Output the [X, Y] coordinate of the center of the cell containing the given text.  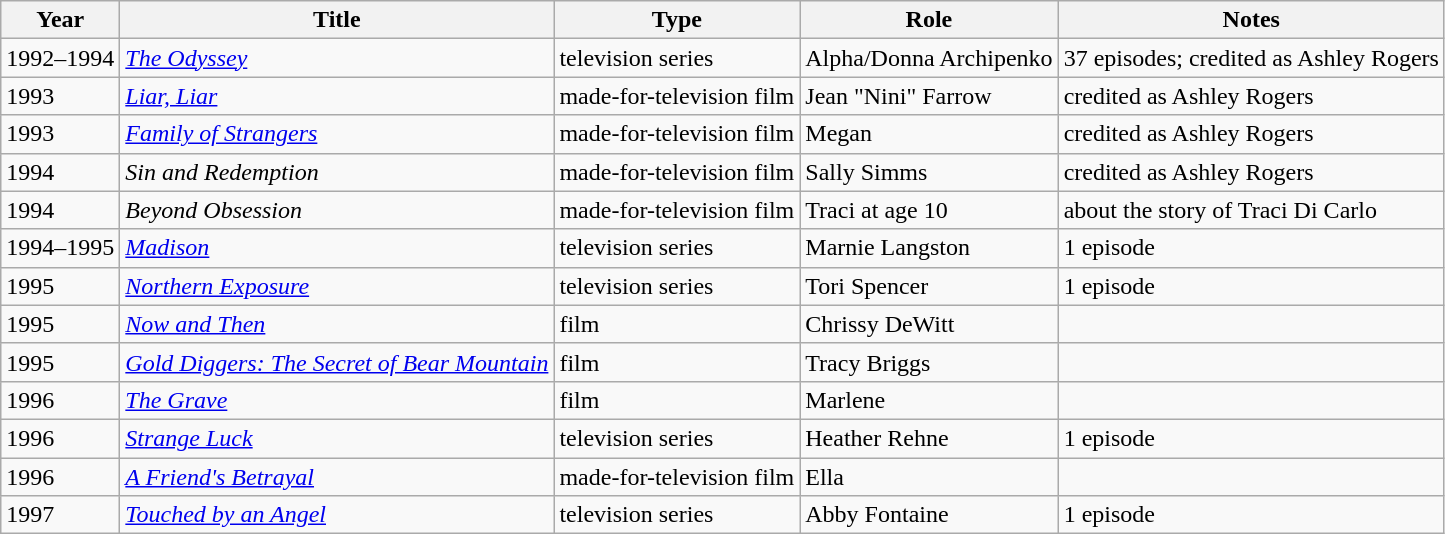
Year [60, 20]
Family of Strangers [337, 134]
Sin and Redemption [337, 172]
Chrissy DeWitt [929, 324]
Marlene [929, 400]
Madison [337, 248]
Tori Spencer [929, 286]
A Friend's Betrayal [337, 477]
The Odyssey [337, 58]
Role [929, 20]
Jean "Nini" Farrow [929, 96]
1992–1994 [60, 58]
Alpha/Donna Archipenko [929, 58]
37 episodes; credited as Ashley Rogers [1251, 58]
Now and Then [337, 324]
Heather Rehne [929, 438]
1997 [60, 515]
Ella [929, 477]
Northern Exposure [337, 286]
Megan [929, 134]
1994–1995 [60, 248]
Strange Luck [337, 438]
Notes [1251, 20]
Abby Fontaine [929, 515]
Beyond Obsession [337, 210]
about the story of Traci Di Carlo [1251, 210]
Tracy Briggs [929, 362]
Type [677, 20]
Title [337, 20]
Traci at age 10 [929, 210]
Liar, Liar [337, 96]
Sally Simms [929, 172]
Touched by an Angel [337, 515]
Gold Diggers: The Secret of Bear Mountain [337, 362]
The Grave [337, 400]
Marnie Langston [929, 248]
